Detect which cell encompasses the target text, then output its [x, y] center coordinate. 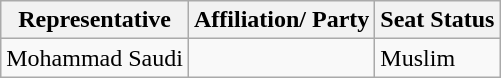
Seat Status [438, 20]
Representative [95, 20]
Muslim [438, 58]
Affiliation/ Party [281, 20]
Mohammad Saudi [95, 58]
